Locate the cell with the specified text and output its [X, Y] center coordinate. 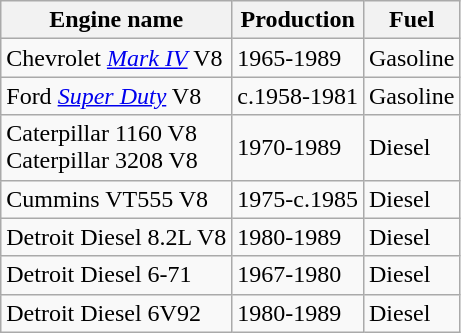
Ford Super Duty V8 [116, 96]
Chevrolet Mark IV V8 [116, 58]
Detroit Diesel 6-71 [116, 275]
1975-c.1985 [298, 199]
c.1958-1981 [298, 96]
Caterpillar 1160 V8Caterpillar 3208 V8 [116, 148]
Cummins VT555 V8 [116, 199]
1970-1989 [298, 148]
Detroit Diesel 6V92 [116, 313]
Fuel [411, 20]
1967-1980 [298, 275]
Engine name [116, 20]
1965-1989 [298, 58]
Detroit Diesel 8.2L V8 [116, 237]
Production [298, 20]
